Extract the [x, y] coordinate from the center of the cell holding the provided text.  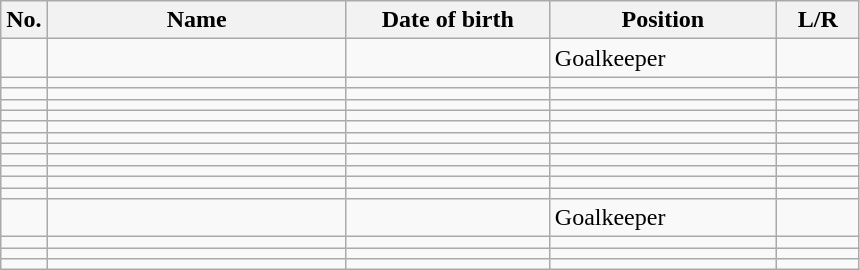
L/R [818, 20]
Date of birth [448, 20]
Position [662, 20]
No. [24, 20]
Name [196, 20]
